Return the [x, y] coordinate for the center point of the cell that contains the specified text.  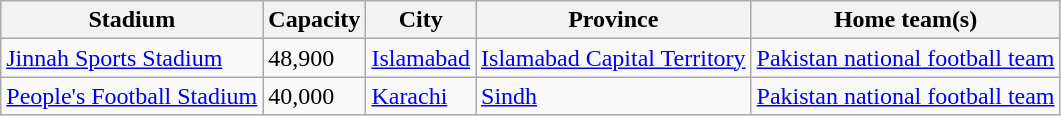
Islamabad [421, 58]
40,000 [314, 96]
People's Football Stadium [132, 96]
Home team(s) [906, 20]
48,900 [314, 58]
Karachi [421, 96]
Capacity [314, 20]
City [421, 20]
Province [614, 20]
Stadium [132, 20]
Sindh [614, 96]
Jinnah Sports Stadium [132, 58]
Islamabad Capital Territory [614, 58]
